Return the (X, Y) coordinate for the center point of the cell that contains the specified text.  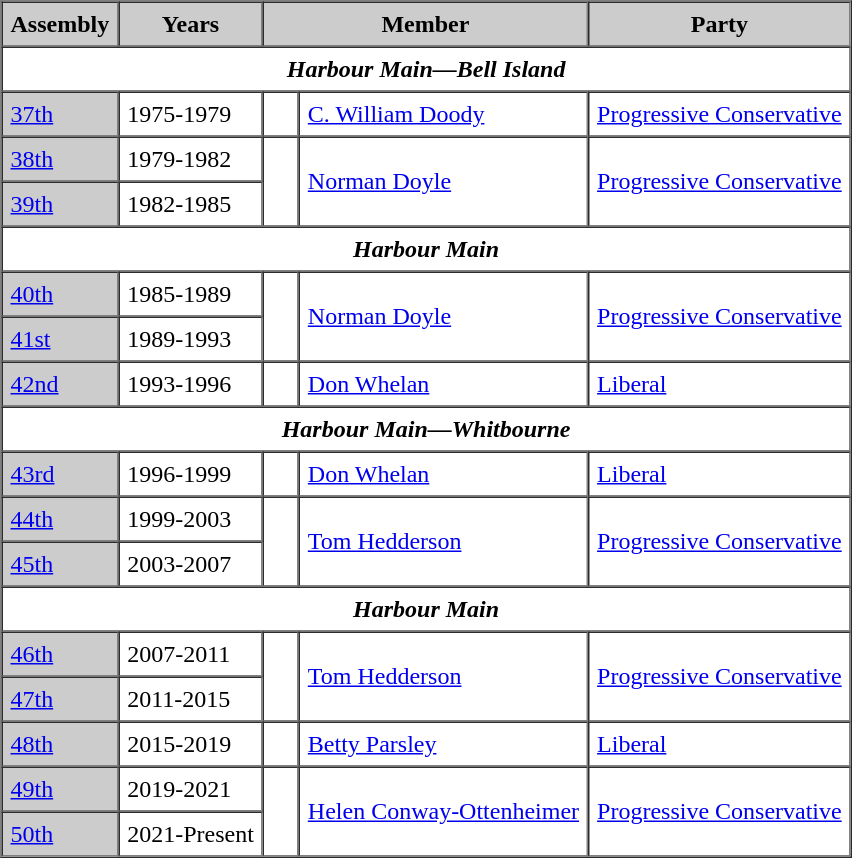
1982-1985 (190, 204)
44th (60, 518)
46th (60, 654)
50th (60, 834)
40th (60, 294)
42nd (60, 384)
1996-1999 (190, 474)
1993-1996 (190, 384)
Helen Conway-Ottenheimer (444, 811)
41st (60, 338)
Betty Parsley (444, 744)
49th (60, 788)
Member (426, 24)
1989-1993 (190, 338)
2011-2015 (190, 698)
2019-2021 (190, 788)
2015-2019 (190, 744)
39th (60, 204)
1975-1979 (190, 114)
38th (60, 158)
Harbour Main—Whitbourne (426, 428)
C. William Doody (444, 114)
Assembly (60, 24)
45th (60, 564)
2021-Present (190, 834)
Years (190, 24)
48th (60, 744)
37th (60, 114)
1999-2003 (190, 518)
1985-1989 (190, 294)
Harbour Main—Bell Island (426, 68)
43rd (60, 474)
2003-2007 (190, 564)
2007-2011 (190, 654)
47th (60, 698)
Party (720, 24)
1979-1982 (190, 158)
